Determine the (X, Y) coordinate at the center of the cell enclosing the given text.  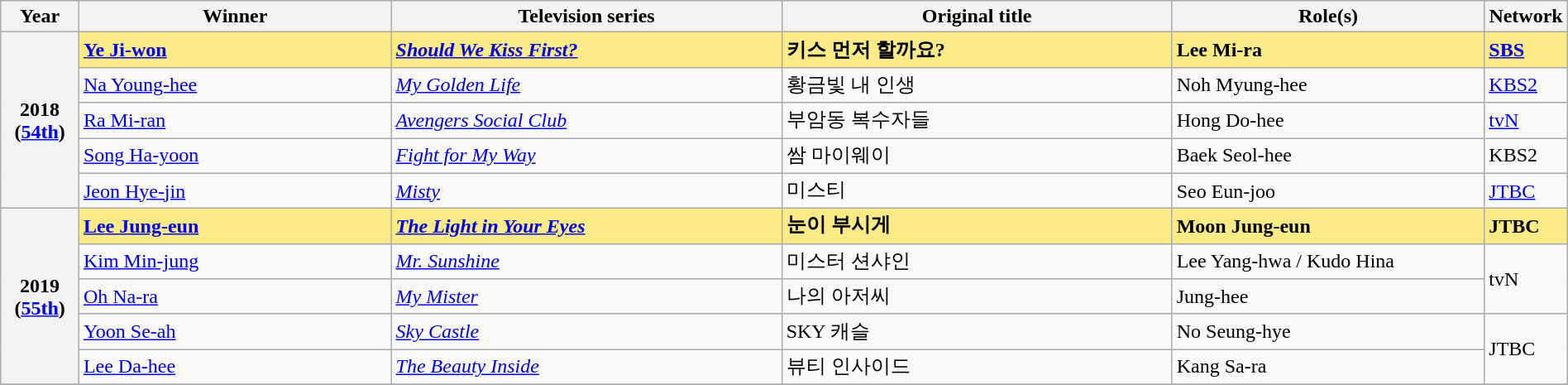
Television series (586, 17)
My Mister (586, 296)
Sky Castle (586, 331)
Role(s) (1328, 17)
Lee Da-hee (235, 368)
Ye Ji-won (235, 50)
Noh Myung-hee (1328, 84)
Avengers Social Club (586, 121)
부암동 복수자들 (977, 121)
미스터 션샤인 (977, 262)
The Light in Your Eyes (586, 227)
Network (1526, 17)
Lee Jung-eun (235, 227)
Seo Eun-joo (1328, 190)
나의 아저씨 (977, 296)
눈이 부시게 (977, 227)
Ra Mi-ran (235, 121)
Kim Min-jung (235, 262)
Oh Na-ra (235, 296)
Song Ha-yoon (235, 156)
Misty (586, 190)
My Golden Life (586, 84)
Jeon Hye-jin (235, 190)
No Seung-hye (1328, 331)
키스 먼저 할까요? (977, 50)
Fight for My Way (586, 156)
Baek Seol-hee (1328, 156)
쌈 마이웨이 (977, 156)
Should We Kiss First? (586, 50)
Jung-hee (1328, 296)
The Beauty Inside (586, 368)
2018(54th) (40, 121)
SKY 캐슬 (977, 331)
SBS (1526, 50)
Year (40, 17)
Moon Jung-eun (1328, 227)
황금빛 내 인생 (977, 84)
Original title (977, 17)
Winner (235, 17)
Yoon Se-ah (235, 331)
뷰티 인사이드 (977, 368)
Mr. Sunshine (586, 262)
미스티 (977, 190)
Lee Mi-ra (1328, 50)
Lee Yang-hwa / Kudo Hina (1328, 262)
Na Young-hee (235, 84)
Hong Do-hee (1328, 121)
Kang Sa-ra (1328, 368)
2019(55th) (40, 296)
